Provide the (X, Y) coordinate of the cell's center where the given text is located.  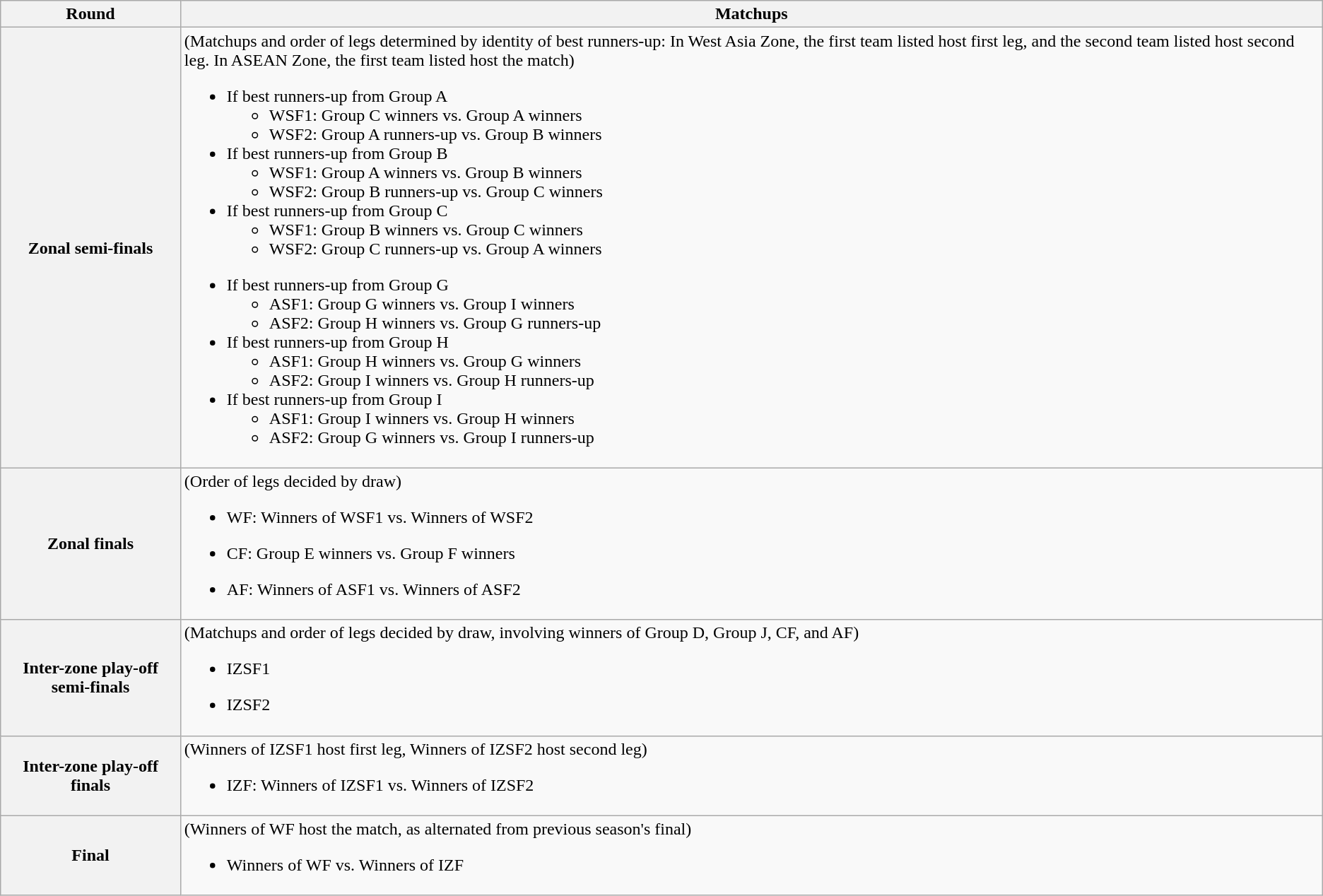
Final (90, 855)
(Order of legs decided by draw) WF: Winners of WSF1 vs. Winners of WSF2CF: Group E winners vs. Group F winnersAF: Winners of ASF1 vs. Winners of ASF2 (751, 544)
Zonal semi-finals (90, 247)
(Winners of IZSF1 host first leg, Winners of IZSF2 host second leg)IZF: Winners of IZSF1 vs. Winners of IZSF2 (751, 776)
Matchups (751, 14)
(Matchups and order of legs decided by draw, involving winners of Group D, Group J, CF, and AF) IZSF1IZSF2 (751, 678)
Zonal finals (90, 544)
Inter-zone play-off finals (90, 776)
(Winners of WF host the match, as alternated from previous season's final)Winners of WF vs. Winners of IZF (751, 855)
Round (90, 14)
Inter-zone play-off semi-finals (90, 678)
